Scan for the cell matching the given text and deliver its (x, y) coordinate at center. 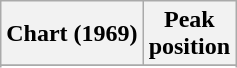
Peak position (189, 34)
Chart (1969) (72, 34)
